Output the [x, y] coordinate of the center of the cell containing the given text.  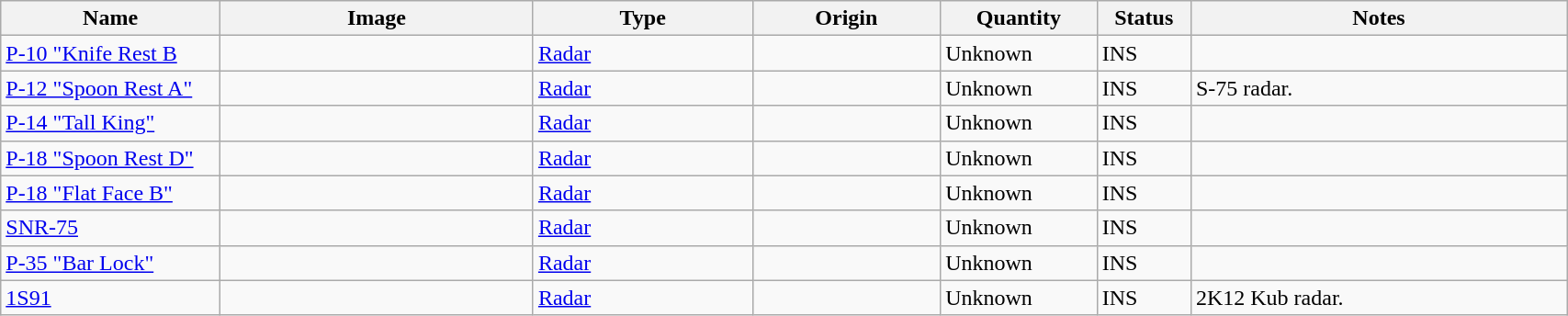
Status [1144, 18]
P-10 "Knife Rest B [110, 53]
Name [110, 18]
S-75 radar. [1378, 88]
P-18 "Flat Face B" [110, 193]
Quantity [1019, 18]
P-35 "Bar Lock" [110, 263]
Origin [847, 18]
Type [643, 18]
Notes [1378, 18]
SNR-75 [110, 228]
P-18 "Spoon Rest D" [110, 158]
P-14 "Tall King" [110, 123]
1S91 [110, 298]
Image [377, 18]
2K12 Kub radar. [1378, 298]
P-12 "Spoon Rest A" [110, 88]
